Extract the [X, Y] coordinate from the center of the cell holding the provided text.  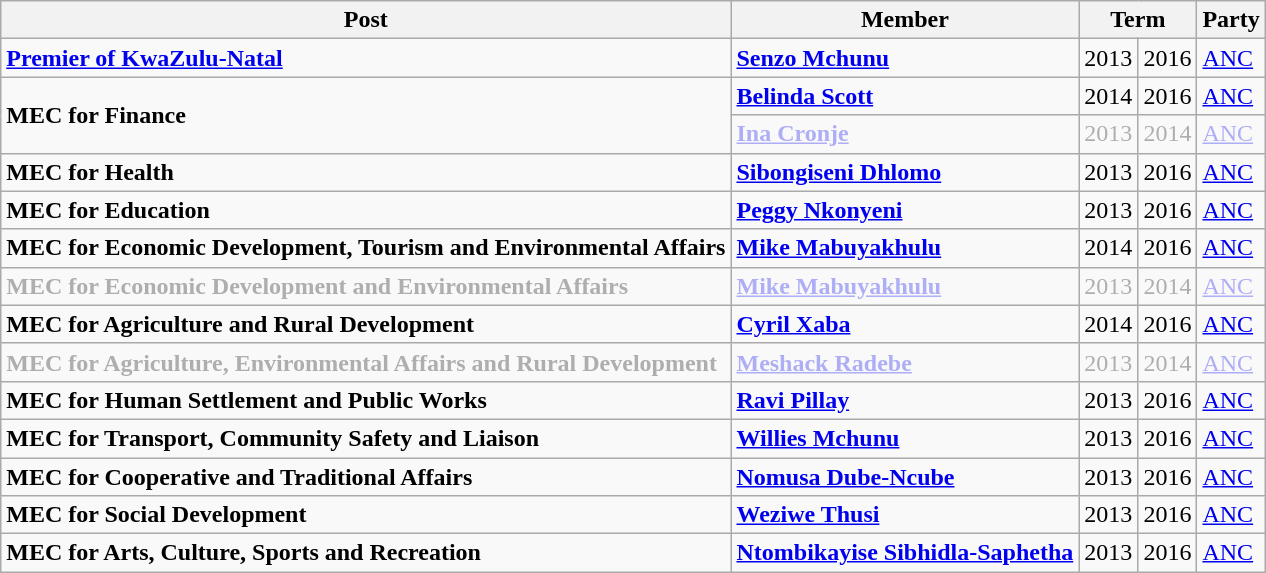
Belinda Scott [905, 96]
Term [1138, 20]
Sibongiseni Dhlomo [905, 172]
Premier of KwaZulu-Natal [366, 58]
MEC for Economic Development and Environmental Affairs [366, 286]
Willies Mchunu [905, 438]
Ina Cronje [905, 134]
MEC for Health [366, 172]
Ravi Pillay [905, 400]
Post [366, 20]
Party [1231, 20]
MEC for Economic Development, Tourism and Environmental Affairs [366, 248]
Senzo Mchunu [905, 58]
Peggy Nkonyeni [905, 210]
MEC for Agriculture and Rural Development [366, 324]
MEC for Human Settlement and Public Works [366, 400]
Meshack Radebe [905, 362]
MEC for Arts, Culture, Sports and Recreation [366, 553]
MEC for Transport, Community Safety and Liaison [366, 438]
Nomusa Dube-Ncube [905, 477]
MEC for Social Development [366, 515]
MEC for Cooperative and Traditional Affairs [366, 477]
MEC for Finance [366, 115]
Member [905, 20]
MEC for Agriculture, Environmental Affairs and Rural Development [366, 362]
Ntombikayise Sibhidla-Saphetha [905, 553]
MEC for Education [366, 210]
Weziwe Thusi [905, 515]
Cyril Xaba [905, 324]
